Extract the [X, Y] coordinate from the center of the cell holding the provided text.  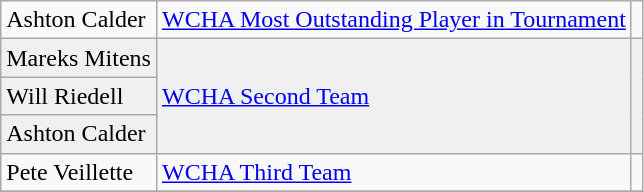
Will Riedell [79, 96]
Mareks Mitens [79, 58]
WCHA Third Team [394, 172]
WCHA Second Team [394, 96]
WCHA Most Outstanding Player in Tournament [394, 20]
Pete Veillette [79, 172]
